Pinpoint the cell where the given text exists, returning its (X, Y) midpoint coordinate. 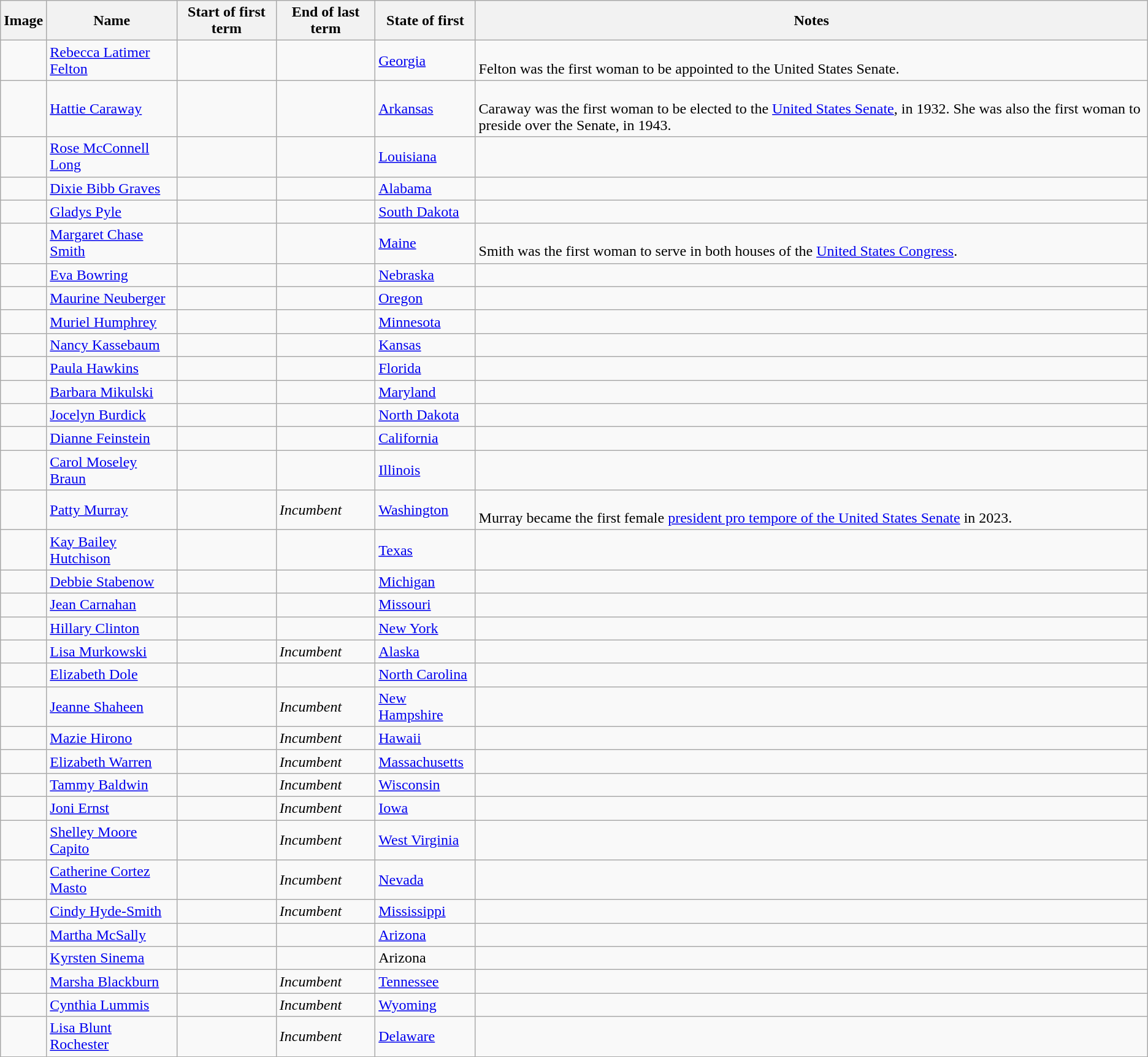
Lisa Blunt Rochester (112, 1037)
Dianne Feinstein (112, 439)
Lisa Murkowski (112, 651)
Oregon (426, 298)
Muriel Humphrey (112, 321)
Paula Hawkins (112, 368)
North Carolina (426, 675)
Name (112, 21)
Tammy Baldwin (112, 785)
Florida (426, 368)
Elizabeth Warren (112, 761)
Georgia (426, 60)
Patty Murray (112, 510)
Nancy Kassebaum (112, 345)
Maurine Neuberger (112, 298)
Maine (426, 243)
West Virginia (426, 839)
Michigan (426, 582)
Caraway was the first woman to be elected to the United States Senate, in 1932. She was also the first woman to preside over the Senate, in 1943. (811, 109)
Jeanne Shaheen (112, 707)
New York (426, 628)
Mazie Hirono (112, 738)
Debbie Stabenow (112, 582)
Rose McConnell Long (112, 157)
Smith was the first woman to serve in both houses of the United States Congress. (811, 243)
State of first (426, 21)
Joni Ernst (112, 808)
Murray became the first female president pro tempore of the United States Senate in 2023. (811, 510)
Texas (426, 550)
Elizabeth Dole (112, 675)
Maryland (426, 392)
Kay Bailey Hutchison (112, 550)
End of last term (325, 21)
California (426, 439)
Massachusetts (426, 761)
Felton was the first woman to be appointed to the United States Senate. (811, 60)
Eva Bowring (112, 275)
Jocelyn Burdick (112, 415)
Kansas (426, 345)
Mississippi (426, 912)
Catherine Cortez Masto (112, 880)
Nebraska (426, 275)
Louisiana (426, 157)
Alabama (426, 188)
Rebecca Latimer Felton (112, 60)
Marsha Blackburn (112, 982)
Barbara Mikulski (112, 392)
Delaware (426, 1037)
Hawaii (426, 738)
New Hampshire (426, 707)
Washington (426, 510)
Alaska (426, 651)
Hattie Caraway (112, 109)
Hillary Clinton (112, 628)
Carol Moseley Braun (112, 470)
Cindy Hyde-Smith (112, 912)
Kyrsten Sinema (112, 958)
South Dakota (426, 212)
Gladys Pyle (112, 212)
Wyoming (426, 1005)
Martha McSally (112, 935)
Start of first term (227, 21)
Wisconsin (426, 785)
Nevada (426, 880)
Missouri (426, 605)
Illinois (426, 470)
Cynthia Lummis (112, 1005)
Shelley Moore Capito (112, 839)
Dixie Bibb Graves (112, 188)
Image (23, 21)
Arkansas (426, 109)
Minnesota (426, 321)
Notes (811, 21)
Margaret Chase Smith (112, 243)
Jean Carnahan (112, 605)
Iowa (426, 808)
Tennessee (426, 982)
North Dakota (426, 415)
